Locate the cell with the specified text and output its [x, y] center coordinate. 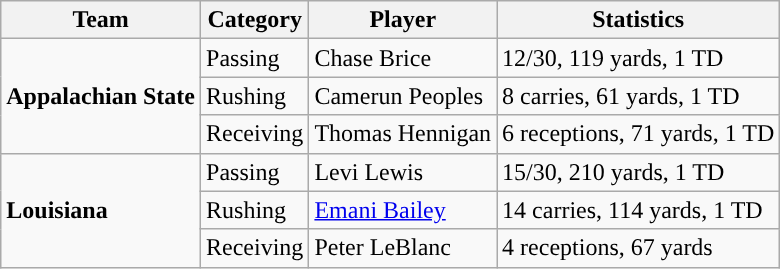
Peter LeBlanc [403, 248]
14 carries, 114 yards, 1 TD [638, 210]
6 receptions, 71 yards, 1 TD [638, 134]
Player [403, 20]
4 receptions, 67 yards [638, 248]
Statistics [638, 20]
Emani Bailey [403, 210]
12/30, 119 yards, 1 TD [638, 58]
Levi Lewis [403, 172]
Camerun Peoples [403, 96]
Louisiana [101, 210]
Category [255, 20]
8 carries, 61 yards, 1 TD [638, 96]
Thomas Hennigan [403, 134]
Chase Brice [403, 58]
Appalachian State [101, 96]
Team [101, 20]
15/30, 210 yards, 1 TD [638, 172]
